For the text-containing cell, return its midpoint in (X, Y) coordinate format. 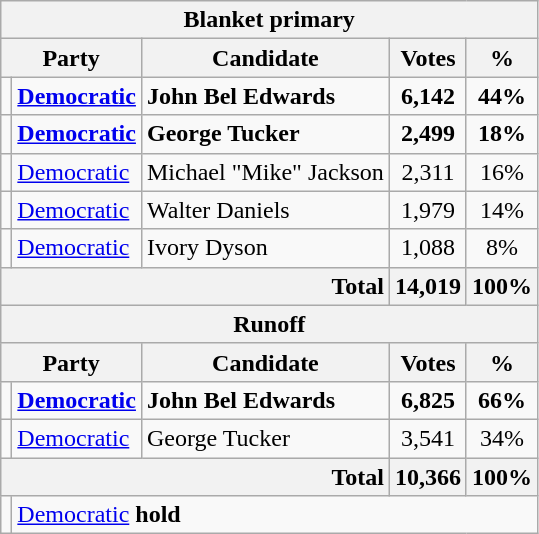
18% (502, 134)
6,825 (428, 400)
14% (502, 210)
1,979 (428, 210)
Michael "Mike" Jackson (265, 172)
1,088 (428, 248)
16% (502, 172)
Ivory Dyson (265, 248)
66% (502, 400)
8% (502, 248)
Walter Daniels (265, 210)
6,142 (428, 96)
14,019 (428, 286)
10,366 (428, 477)
Runoff (270, 324)
Blanket primary (270, 20)
Democratic hold (275, 515)
2,311 (428, 172)
2,499 (428, 134)
3,541 (428, 438)
44% (502, 96)
34% (502, 438)
